Pinpoint the cell where the given text exists, returning its (X, Y) midpoint coordinate. 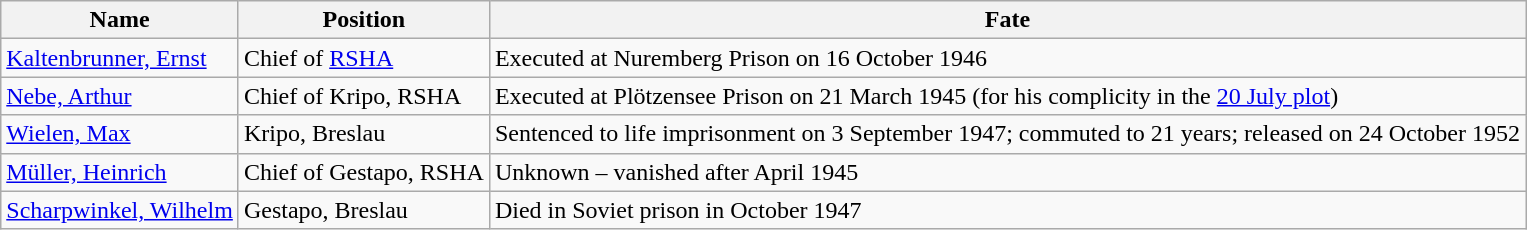
Scharpwinkel, Wilhelm (120, 210)
Kaltenbrunner, Ernst (120, 58)
Executed at Plötzensee Prison on 21 March 1945 (for his complicity in the 20 July plot) (1007, 96)
Chief of RSHA (364, 58)
Sentenced to life imprisonment on 3 September 1947; commuted to 21 years; released on 24 October 1952 (1007, 134)
Name (120, 20)
Müller, Heinrich (120, 172)
Unknown – vanished after April 1945 (1007, 172)
Fate (1007, 20)
Position (364, 20)
Executed at Nuremberg Prison on 16 October 1946 (1007, 58)
Died in Soviet prison in October 1947 (1007, 210)
Wielen, Max (120, 134)
Chief of Kripo, RSHA (364, 96)
Gestapo, Breslau (364, 210)
Nebe, Arthur (120, 96)
Kripo, Breslau (364, 134)
Chief of Gestapo, RSHA (364, 172)
